For the text-containing cell, return its midpoint in [x, y] coordinate format. 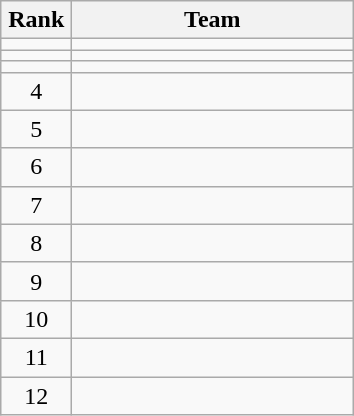
9 [36, 281]
Team [212, 20]
4 [36, 91]
6 [36, 167]
7 [36, 205]
Rank [36, 20]
12 [36, 395]
11 [36, 357]
5 [36, 129]
8 [36, 243]
10 [36, 319]
